Identify which cell holds the provided text, then report its (X, Y) central coordinate. 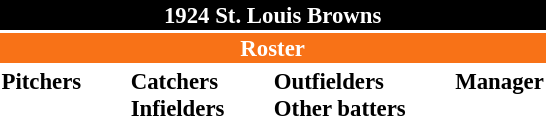
Roster (272, 48)
1924 St. Louis Browns (272, 15)
